Provide the [X, Y] coordinate of the cell's center where the given text is located.  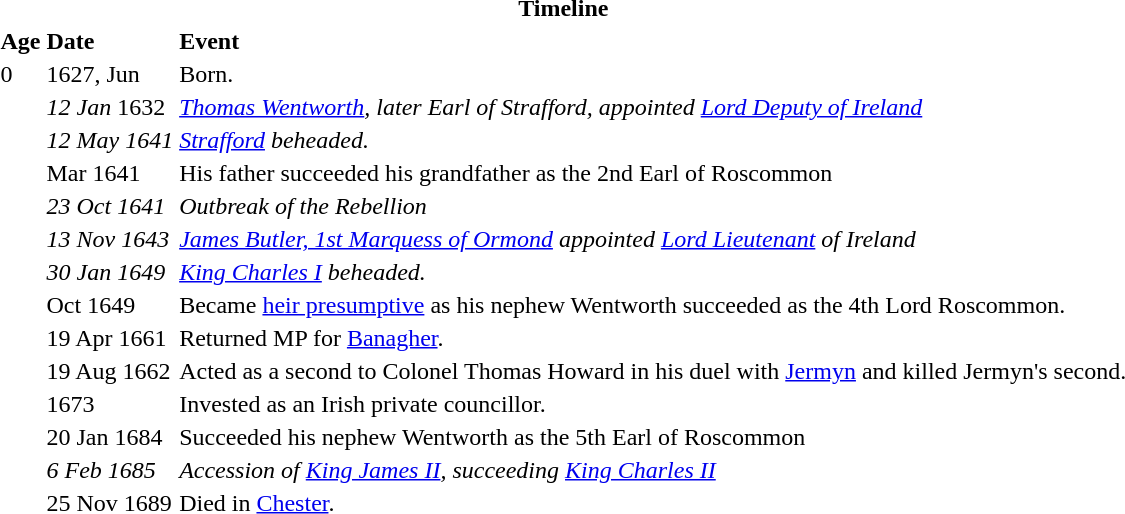
19 Apr 1661 [110, 338]
Mar 1641 [110, 173]
23 Oct 1641 [110, 206]
12 May 1641 [110, 140]
13 Nov 1643 [110, 239]
20 Jan 1684 [110, 437]
Date [110, 41]
1627, Jun [110, 74]
Oct 1649 [110, 305]
12 Jan 1632 [110, 107]
6 Feb 1685 [110, 470]
1673 [110, 404]
19 Aug 1662 [110, 371]
30 Jan 1649 [110, 272]
